Determine the [X, Y] coordinate at the center of the cell enclosing the given text.  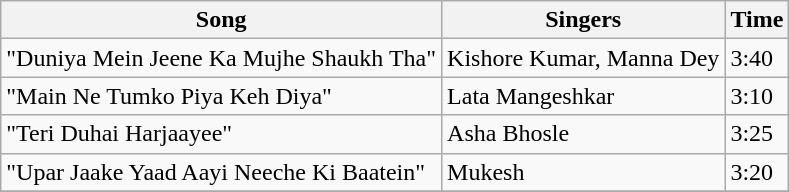
Mukesh [584, 172]
Time [757, 20]
3:40 [757, 58]
"Duniya Mein Jeene Ka Mujhe Shaukh Tha" [222, 58]
3:10 [757, 96]
"Main Ne Tumko Piya Keh Diya" [222, 96]
3:20 [757, 172]
Song [222, 20]
3:25 [757, 134]
"Upar Jaake Yaad Aayi Neeche Ki Baatein" [222, 172]
"Teri Duhai Harjaayee" [222, 134]
Singers [584, 20]
Kishore Kumar, Manna Dey [584, 58]
Lata Mangeshkar [584, 96]
Asha Bhosle [584, 134]
